Extract the (X, Y) coordinate from the center of the cell holding the provided text.  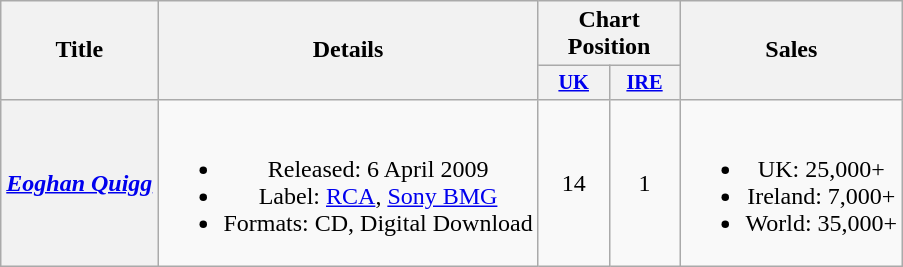
Title (80, 50)
Details (348, 50)
14 (574, 182)
IRE (644, 83)
1 (644, 182)
UK (574, 83)
Released: 6 April 2009Label: RCA, Sony BMGFormats: CD, Digital Download (348, 182)
Sales (792, 50)
UK: 25,000+Ireland: 7,000+World: 35,000+ (792, 182)
Chart Position (609, 34)
Eoghan Quigg (80, 182)
